Provide the [X, Y] coordinate of the cell's center where the given text is located.  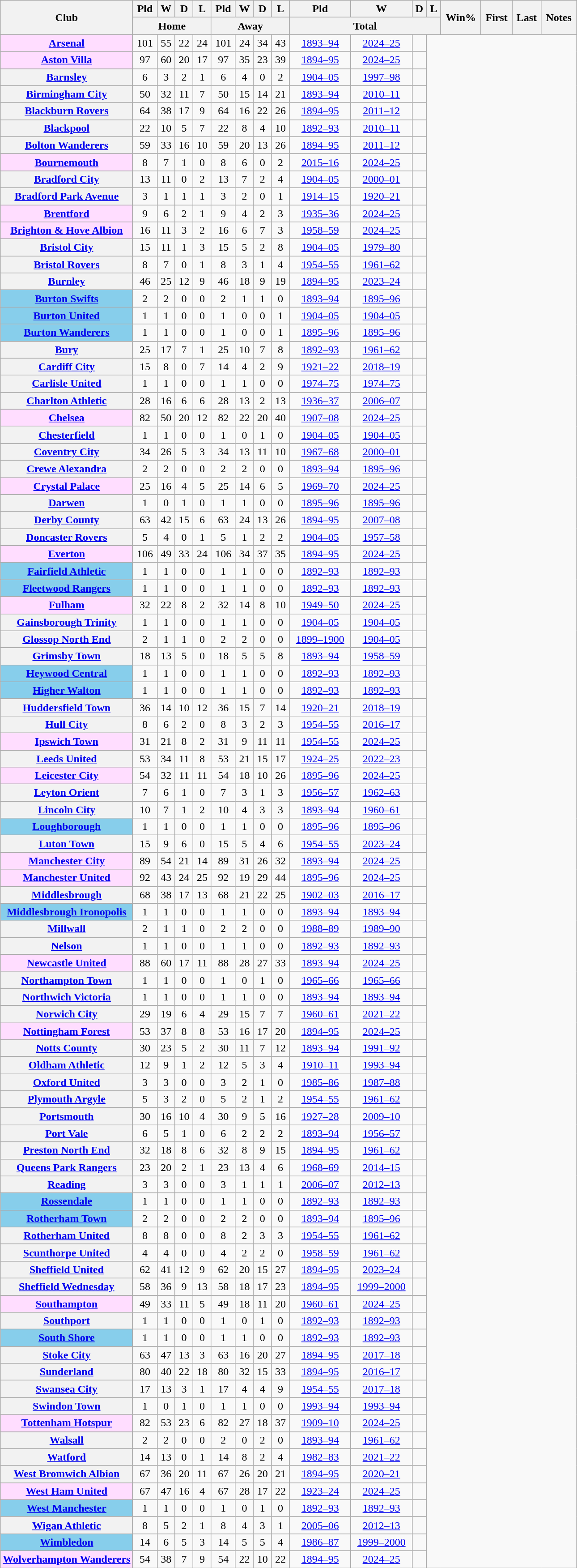
2014–15 [381, 1167]
1962–63 [381, 793]
Sheffield United [67, 1269]
Norwich City [67, 1014]
Rossendale [67, 1201]
Blackpool [67, 128]
Plymouth Argyle [67, 1099]
Bolton Wanderers [67, 145]
Ipswich Town [67, 741]
39 [280, 60]
Wigan Athletic [67, 1525]
Brentford [67, 214]
Queens Park Rangers [67, 1167]
Huddersfield Town [67, 707]
Fairfield Athletic [67, 571]
Away [250, 26]
Charlton Athletic [67, 401]
Fleetwood Rangers [67, 588]
1936–37 [320, 401]
West Bromwich Albion [67, 1474]
42 [166, 520]
Blackburn Rovers [67, 111]
2022–23 [381, 759]
Bury [67, 350]
Notes [559, 17]
1910–11 [320, 1065]
1949–50 [320, 605]
Carlisle United [67, 384]
Watford [67, 1457]
Wimbledon [67, 1542]
West Manchester [67, 1508]
Bristol City [67, 248]
1899–1900 [320, 639]
Glossop North End [67, 639]
Birmingham City [67, 94]
Swindon Town [67, 1406]
1989–90 [381, 929]
Crystal Palace [67, 486]
First [496, 17]
Sheffield Wednesday [67, 1286]
Crewe Alexandra [67, 469]
Chelsea [67, 418]
Leyton Orient [67, 793]
Swansea City [67, 1389]
Bradford Park Avenue [67, 196]
1979–80 [381, 248]
2020–21 [381, 1474]
55 [166, 43]
Notts County [67, 1048]
1907–08 [320, 418]
Southport [67, 1321]
Stoke City [67, 1355]
2005–06 [320, 1525]
1914–15 [320, 196]
41 [166, 1269]
Club [67, 17]
Win% [461, 17]
Luton Town [67, 844]
Lincoln City [67, 810]
1935–36 [320, 214]
Leeds United [67, 759]
Nottingham Forest [67, 1031]
Burton United [67, 316]
Gainsborough Trinity [67, 622]
1923–24 [320, 1491]
Newcastle United [67, 963]
West Ham United [67, 1491]
1968–69 [320, 1167]
Oxford United [67, 1082]
Burton Swifts [67, 299]
1957–58 [381, 537]
Cardiff City [67, 367]
Heywood Central [67, 673]
Bristol Rovers [67, 265]
Home [172, 26]
Nelson [67, 946]
Sunderland [67, 1372]
1987–88 [381, 1082]
1927–28 [320, 1116]
Walsall [67, 1440]
Rotherham United [67, 1235]
Hull City [67, 724]
Fulham [67, 605]
Middlesbrough [67, 895]
Grimsby Town [67, 656]
Tottenham Hotspur [67, 1423]
1924–25 [320, 759]
1985–86 [320, 1082]
Rotherham Town [67, 1218]
Aston Villa [67, 60]
Middlesbrough Ironopolis [67, 912]
Darwen [67, 503]
Northwich Victoria [67, 997]
Southampton [67, 1304]
Loughborough [67, 827]
Burton Wanderers [67, 333]
2009–10 [381, 1116]
Leicester City [67, 776]
1997–98 [381, 77]
Millwall [67, 929]
Oldham Athletic [67, 1065]
Port Vale [67, 1133]
Total [365, 26]
Derby County [67, 520]
Doncaster Rovers [67, 537]
Reading [67, 1184]
Scunthorpe United [67, 1252]
Portsmouth [67, 1116]
Manchester City [67, 861]
Wolverhampton Wanderers [67, 1559]
Last [527, 17]
Northampton Town [67, 980]
Barnsley [67, 77]
Arsenal [67, 43]
1967–68 [320, 452]
Preston North End [67, 1150]
1991–92 [381, 1048]
Brighton & Hove Albion [67, 231]
44 [280, 878]
Higher Walton [67, 690]
South Shore [67, 1338]
Burnley [67, 282]
Bournemouth [67, 162]
1969–70 [320, 486]
Manchester United [67, 878]
Chesterfield [67, 435]
1982–83 [320, 1457]
1921–22 [320, 367]
1988–89 [320, 929]
Coventry City [67, 452]
2007–08 [381, 520]
Bradford City [67, 179]
2015–16 [320, 162]
1902–03 [320, 895]
1986–87 [320, 1542]
1909–10 [320, 1423]
Everton [67, 554]
